Search for the cell housing the specified text and yield its (X, Y) center coordinate. 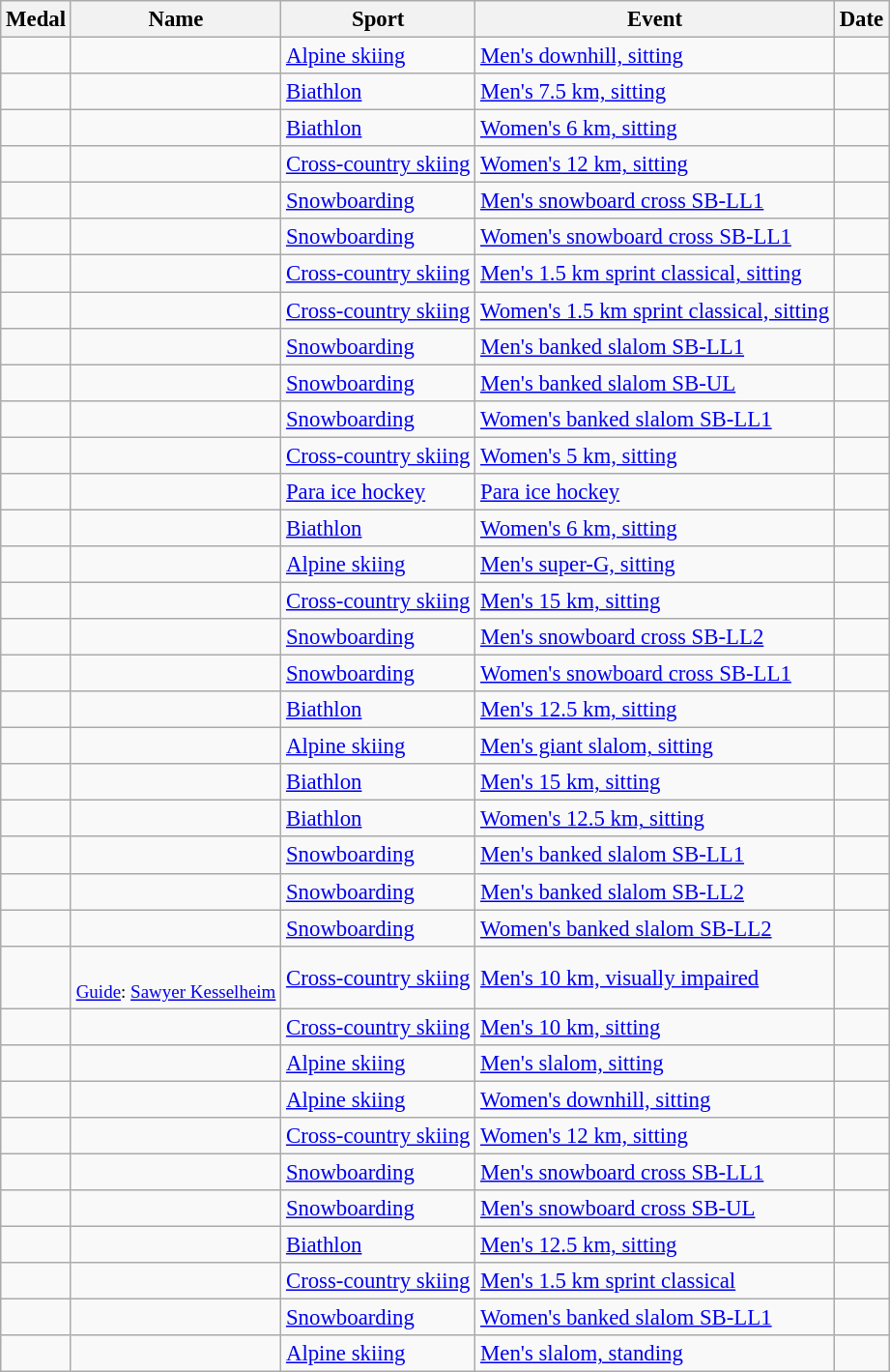
Men's downhill, sitting (655, 56)
Women's 5 km, sitting (655, 455)
Men's 10 km, sitting (655, 1027)
Men's 10 km, visually impaired (655, 977)
Women's downhill, sitting (655, 1099)
Men's giant slalom, sitting (655, 746)
Event (655, 19)
Men's slalom, standing (655, 1354)
Men's banked slalom SB-UL (655, 383)
Women's banked slalom SB-LL2 (655, 928)
Date (861, 19)
Name (176, 19)
Women's 12.5 km, sitting (655, 819)
Medal (37, 19)
Men's 7.5 km, sitting (655, 92)
Men's slalom, sitting (655, 1064)
Men's 1.5 km sprint classical (655, 1281)
Sport (379, 19)
Men's snowboard cross SB-LL2 (655, 637)
Men's 1.5 km sprint classical, sitting (655, 274)
Women's 1.5 km sprint classical, sitting (655, 310)
Guide: Sawyer Kesselheim (176, 977)
Men's snowboard cross SB-UL (655, 1209)
Men's super-G, sitting (655, 565)
Men's banked slalom SB-LL2 (655, 891)
